For the text-containing cell, return its midpoint in [X, Y] coordinate format. 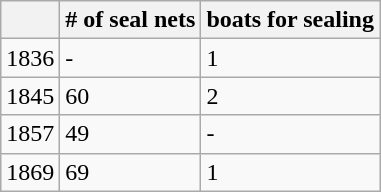
1857 [30, 134]
1836 [30, 58]
1869 [30, 172]
boats for sealing [290, 20]
49 [130, 134]
1845 [30, 96]
# of seal nets [130, 20]
60 [130, 96]
69 [130, 172]
2 [290, 96]
